Scan for the cell matching the given text and deliver its (X, Y) coordinate at center. 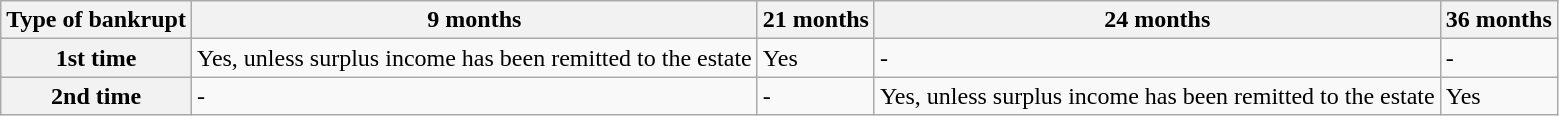
36 months (1498, 20)
2nd time (96, 96)
21 months (816, 20)
9 months (474, 20)
24 months (1157, 20)
1st time (96, 58)
Type of bankrupt (96, 20)
